Output the (X, Y) coordinate of the center of the cell containing the given text.  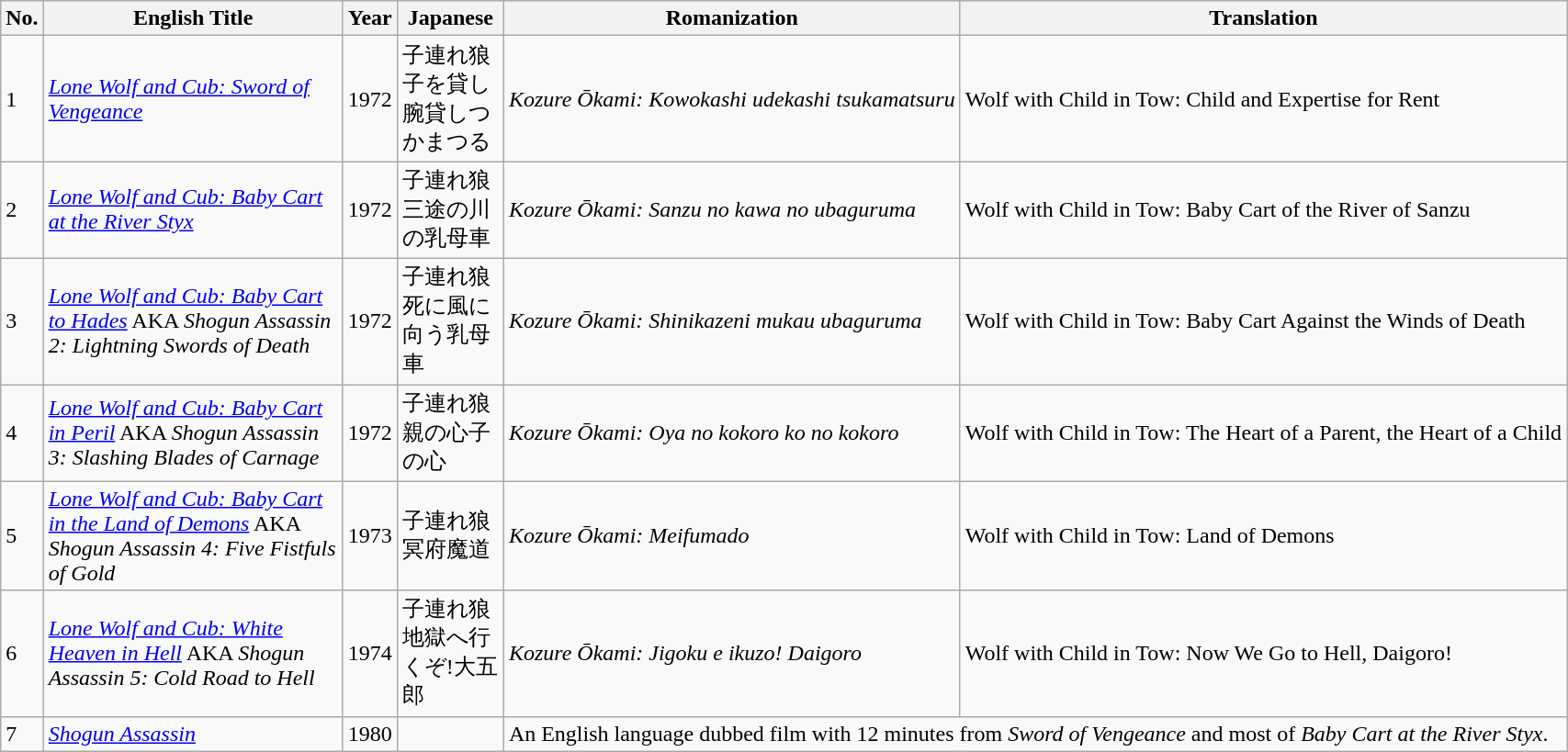
子連れ狼 死に風に向う乳母車 (450, 321)
Kozure Ōkami: Meifumado (731, 536)
4 (22, 432)
子連れ狼 親の心子の心 (450, 432)
3 (22, 321)
Kozure Ōkami: Shinikazeni mukau ubaguruma (731, 321)
子連れ狼 地獄へ行くぞ!大五郎 (450, 654)
Translation (1263, 18)
子連れ狼 冥府魔道 (450, 536)
1980 (369, 734)
Wolf with Child in Tow: Child and Expertise for Rent (1263, 99)
Wolf with Child in Tow: The Heart of a Parent, the Heart of a Child (1263, 432)
Wolf with Child in Tow: Baby Cart of the River of Sanzu (1263, 210)
1973 (369, 536)
Lone Wolf and Cub: Sword of Vengeance (193, 99)
Romanization (731, 18)
Wolf with Child in Tow: Baby Cart Against the Winds of Death (1263, 321)
Lone Wolf and Cub: White Heaven in Hell AKA Shogun Assassin 5: Cold Road to Hell (193, 654)
7 (22, 734)
1 (22, 99)
Wolf with Child in Tow: Now We Go to Hell, Daigoro! (1263, 654)
Kozure Ōkami: Sanzu no kawa no ubaguruma (731, 210)
Lone Wolf and Cub: Baby Cart to Hades AKA Shogun Assassin 2: Lightning Swords of Death (193, 321)
Kozure Ōkami: Jigoku e ikuzo! Daigoro (731, 654)
2 (22, 210)
Kozure Ōkami: Oya no kokoro ko no kokoro (731, 432)
Shogun Assassin (193, 734)
Year (369, 18)
Kozure Ōkami: Kowokashi udekashi tsukamatsuru (731, 99)
English Title (193, 18)
5 (22, 536)
Lone Wolf and Cub: Baby Cart at the River Styx (193, 210)
子連れ狼 子を貸し腕貸しつかまつる (450, 99)
No. (22, 18)
Lone Wolf and Cub: Baby Cart in the Land of Demons AKA Shogun Assassin 4: Five Fistfuls of Gold (193, 536)
6 (22, 654)
子連れ狼 三途の川の乳母車 (450, 210)
Lone Wolf and Cub: Baby Cart in Peril AKA Shogun Assassin 3: Slashing Blades of Carnage (193, 432)
An English language dubbed film with 12 minutes from Sword of Vengeance and most of Baby Cart at the River Styx. (1034, 734)
1974 (369, 654)
Wolf with Child in Tow: Land of Demons (1263, 536)
Japanese (450, 18)
